Find where the given text appears and provide that cell's center as (x, y) coordinate. 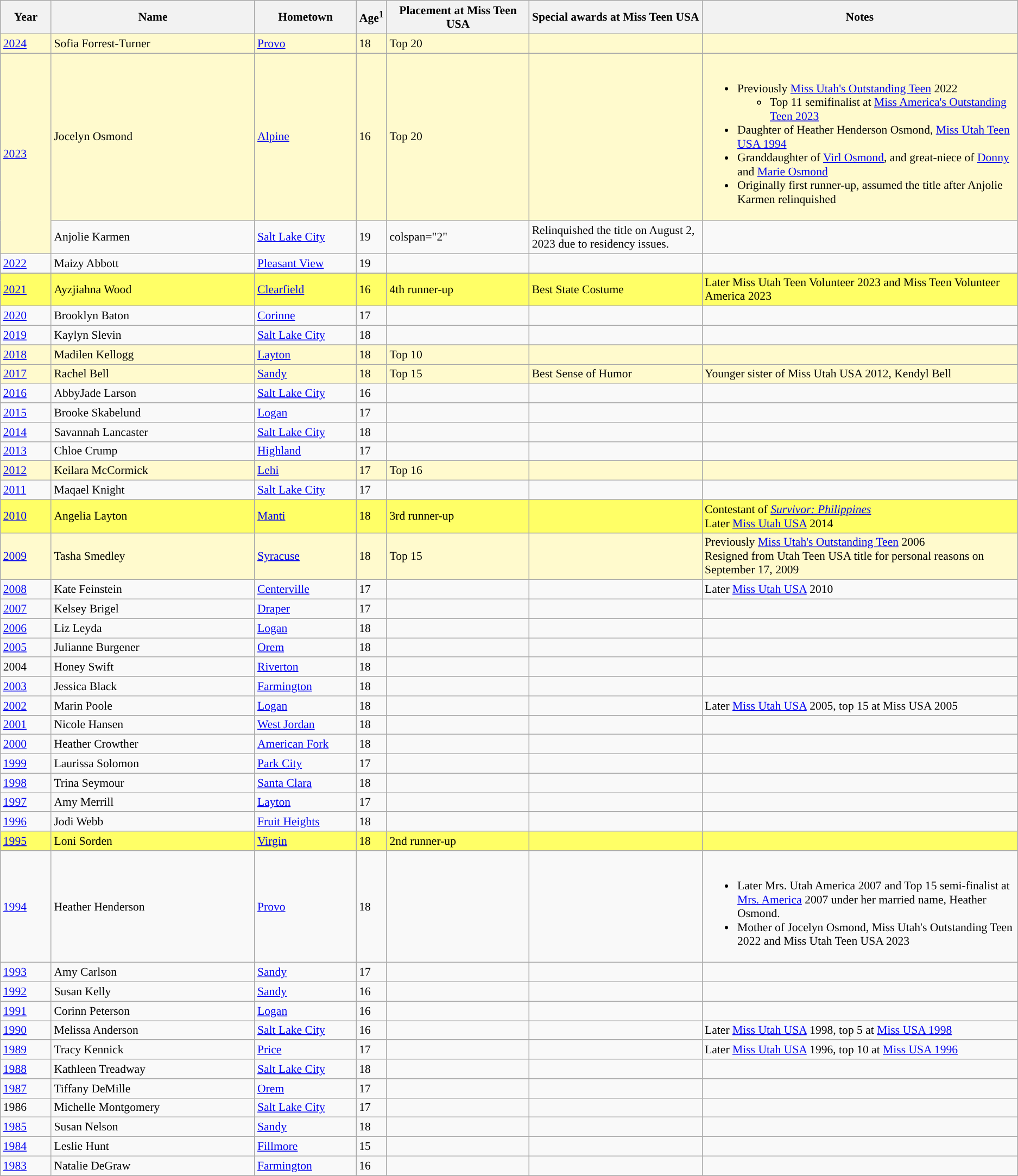
Amy Merrill (153, 802)
Hometown (305, 17)
Later Miss Utah USA 2005, top 15 at Miss USA 2005 (860, 706)
Susan Nelson (153, 1127)
2020 (26, 316)
Santa Clara (305, 783)
1988 (26, 1069)
Highland (305, 451)
Chloe Crump (153, 451)
Corinn Peterson (153, 1011)
1987 (26, 1089)
Melissa Anderson (153, 1030)
Centerville (305, 590)
Name (153, 17)
Madilen Kellogg (153, 355)
Top 10 (458, 355)
2010 (26, 516)
1989 (26, 1050)
2000 (26, 744)
AbbyJade Larson (153, 394)
Maizy Abbott (153, 263)
1998 (26, 783)
2008 (26, 590)
1984 (26, 1147)
Lehi (305, 471)
American Fork (305, 744)
2009 (26, 556)
Tracy Kennick (153, 1050)
Placement at Miss Teen USA (458, 17)
Ayzjiahna Wood (153, 290)
2001 (26, 725)
Previously Miss Utah's Outstanding Teen 2006Resigned from Utah Teen USA title for personal reasons on September 17, 2009 (860, 556)
Younger sister of Miss Utah USA 2012, Kendyl Bell (860, 374)
2011 (26, 490)
Angelia Layton (153, 516)
1983 (26, 1166)
Relinquished the title on August 2, 2023 due to residency issues. (616, 237)
Top 16 (458, 471)
Best State Costume (616, 290)
Kathleen Treadway (153, 1069)
Leslie Hunt (153, 1147)
2019 (26, 336)
1986 (26, 1108)
Anjolie Karmen (153, 237)
Rachel Bell (153, 374)
Later Miss Utah USA 1998, top 5 at Miss USA 1998 (860, 1030)
Maqael Knight (153, 490)
Heather Henderson (153, 907)
1991 (26, 1011)
Fillmore (305, 1147)
Syracuse (305, 556)
1995 (26, 841)
2016 (26, 394)
Notes (860, 17)
Later Miss Utah USA 2010 (860, 590)
4th runner-up (458, 290)
Age1 (371, 17)
Pleasant View (305, 263)
Trina Seymour (153, 783)
Best Sense of Humor (616, 374)
Sofia Forrest-Turner (153, 43)
Manti (305, 516)
Honey Swift (153, 667)
Nicole Hansen (153, 725)
1996 (26, 822)
Special awards at Miss Teen USA (616, 17)
2018 (26, 355)
Virgin (305, 841)
2023 (26, 153)
Corinne (305, 316)
Natalie DeGraw (153, 1166)
2007 (26, 609)
Julianne Burgener (153, 648)
Tiffany DeMille (153, 1089)
Year (26, 17)
1992 (26, 992)
Draper (305, 609)
Amy Carlson (153, 972)
1993 (26, 972)
1994 (26, 907)
2022 (26, 263)
1997 (26, 802)
Savannah Lancaster (153, 432)
Kaylyn Slevin (153, 336)
Heather Crowther (153, 744)
Alpine (305, 137)
Clearfield (305, 290)
2024 (26, 43)
Brooklyn Baton (153, 316)
Susan Kelly (153, 992)
Later Miss Utah Teen Volunteer 2023 and Miss Teen Volunteer America 2023 (860, 290)
2005 (26, 648)
1985 (26, 1127)
2013 (26, 451)
Kelsey Brigel (153, 609)
2nd runner-up (458, 841)
1999 (26, 764)
Jessica Black (153, 686)
Marin Poole (153, 706)
Park City (305, 764)
West Jordan (305, 725)
Later Miss Utah USA 1996, top 10 at Miss USA 1996 (860, 1050)
Keilara McCormick (153, 471)
2017 (26, 374)
Price (305, 1050)
15 (371, 1147)
Loni Sorden (153, 841)
2003 (26, 686)
2014 (26, 432)
3rd runner-up (458, 516)
Contestant of Survivor: PhilippinesLater Miss Utah USA 2014 (860, 516)
Liz Leyda (153, 628)
Brooke Skabelund (153, 413)
Michelle Montgomery (153, 1108)
Riverton (305, 667)
Kate Feinstein (153, 590)
2002 (26, 706)
Laurissa Solomon (153, 764)
Fruit Heights (305, 822)
2004 (26, 667)
Jocelyn Osmond (153, 137)
2021 (26, 290)
1990 (26, 1030)
Jodi Webb (153, 822)
Tasha Smedley (153, 556)
2006 (26, 628)
2012 (26, 471)
colspan="2" (458, 237)
2015 (26, 413)
